Search for the cell housing the specified text and yield its [X, Y] center coordinate. 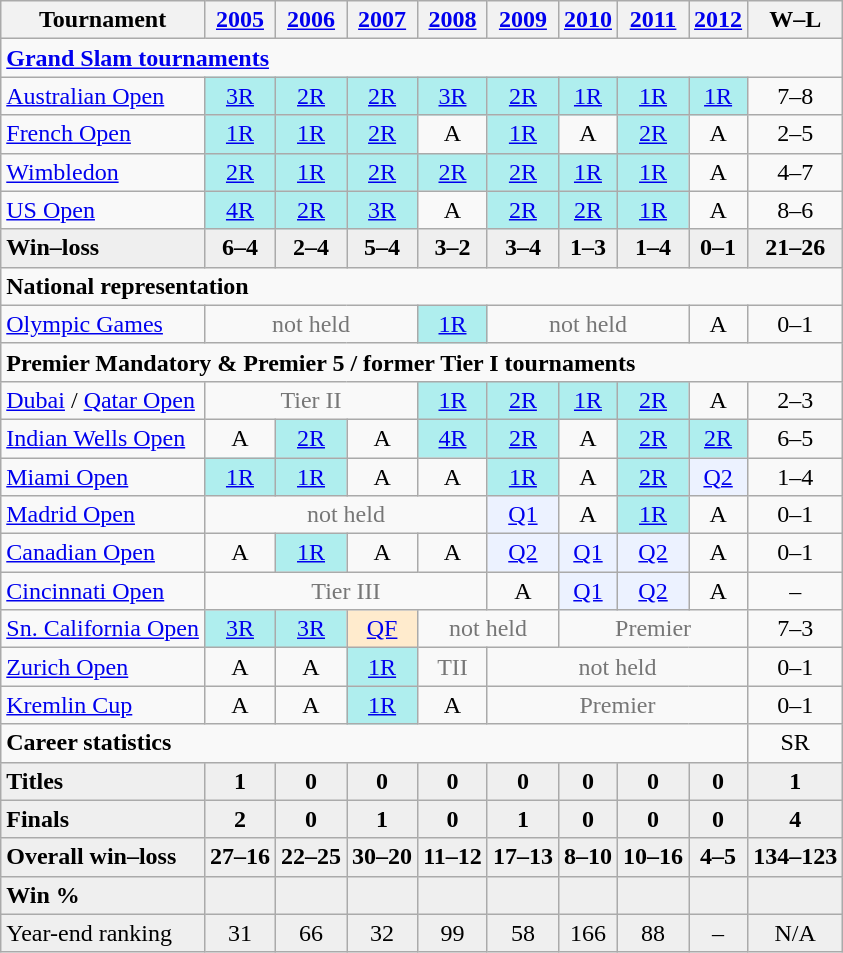
2006 [312, 20]
Career statistics [374, 743]
Kremlin Cup [103, 705]
W–L [796, 20]
8–10 [588, 857]
Premier Mandatory & Premier 5 / former Tier I tournaments [422, 362]
US Open [103, 210]
N/A [796, 933]
Zurich Open [103, 667]
TII [453, 667]
Wimbledon [103, 172]
1–3 [588, 248]
2010 [588, 20]
Tier III [346, 591]
Overall win–loss [103, 857]
Titles [103, 781]
Year-end ranking [103, 933]
8–6 [796, 210]
4 [796, 819]
National representation [422, 286]
Tournament [103, 20]
Cincinnati Open [103, 591]
6–5 [796, 438]
66 [312, 933]
2012 [718, 20]
Canadian Open [103, 553]
99 [453, 933]
7–8 [796, 96]
2 [240, 819]
166 [588, 933]
7–3 [796, 629]
Australian Open [103, 96]
Olympic Games [103, 324]
Dubai / Qatar Open [103, 400]
2008 [453, 20]
4–5 [718, 857]
Tier II [310, 400]
Madrid Open [103, 515]
134–123 [796, 857]
4–7 [796, 172]
27–16 [240, 857]
3–4 [522, 248]
10–16 [654, 857]
31 [240, 933]
2–4 [312, 248]
2011 [654, 20]
Finals [103, 819]
Miami Open [103, 477]
2–3 [796, 400]
2009 [522, 20]
22–25 [312, 857]
58 [522, 933]
2–5 [796, 134]
21–26 [796, 248]
Sn. California Open [103, 629]
30–20 [382, 857]
3–2 [453, 248]
2005 [240, 20]
6–4 [240, 248]
11–12 [453, 857]
QF [382, 629]
88 [654, 933]
Indian Wells Open [103, 438]
5–4 [382, 248]
French Open [103, 134]
2007 [382, 20]
Grand Slam tournaments [422, 58]
SR [796, 743]
32 [382, 933]
17–13 [522, 857]
Win–loss [103, 248]
Win % [103, 895]
